Find where the given text appears and provide that cell's center as (x, y) coordinate. 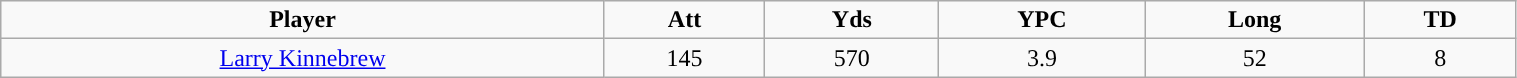
Att (684, 20)
YPC (1042, 20)
570 (852, 58)
145 (684, 58)
Player (303, 20)
TD (1441, 20)
3.9 (1042, 58)
52 (1255, 58)
Yds (852, 20)
8 (1441, 58)
Larry Kinnebrew (303, 58)
Long (1255, 20)
